Determine the [X, Y] coordinate at the center of the cell enclosing the given text.  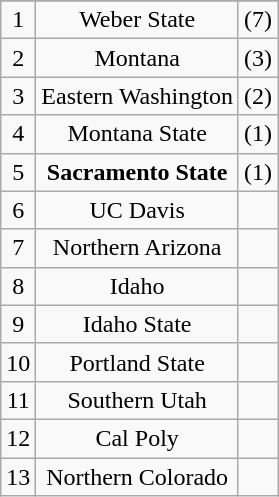
6 [18, 210]
13 [18, 477]
2 [18, 58]
Montana State [138, 134]
Southern Utah [138, 400]
(3) [258, 58]
Eastern Washington [138, 96]
1 [18, 20]
7 [18, 248]
(2) [258, 96]
3 [18, 96]
UC Davis [138, 210]
4 [18, 134]
9 [18, 324]
5 [18, 172]
Portland State [138, 362]
Sacramento State [138, 172]
Montana [138, 58]
(7) [258, 20]
Weber State [138, 20]
Northern Arizona [138, 248]
Idaho [138, 286]
Idaho State [138, 324]
Cal Poly [138, 438]
12 [18, 438]
8 [18, 286]
10 [18, 362]
Northern Colorado [138, 477]
11 [18, 400]
